Return the (x, y) coordinate for the center point of the cell that contains the specified text.  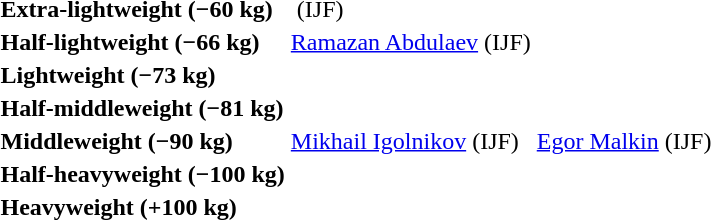
Ramazan Abdulaev (IJF) (410, 42)
Mikhail Igolnikov (IJF) (410, 141)
